Identify which cell holds the provided text, then report its (X, Y) central coordinate. 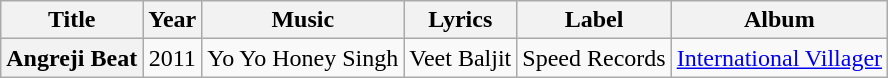
Lyrics (460, 20)
Yo Yo Honey Singh (303, 58)
Music (303, 20)
Veet Baljit (460, 58)
Album (779, 20)
Speed Records (594, 58)
Label (594, 20)
Title (72, 20)
International Villager (779, 58)
2011 (172, 58)
Year (172, 20)
Angreji Beat (72, 58)
